Output the [X, Y] coordinate of the center of the cell containing the given text.  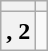
, 2 [18, 31]
